Search for the cell housing the specified text and yield its (X, Y) center coordinate. 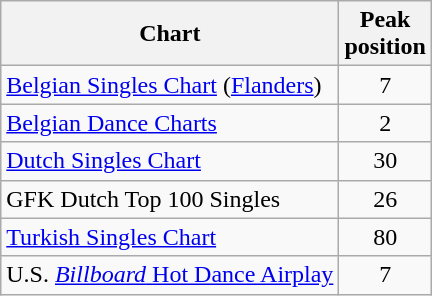
Belgian Dance Charts (170, 123)
30 (385, 161)
Dutch Singles Chart (170, 161)
Chart (170, 34)
Peakposition (385, 34)
2 (385, 123)
Belgian Singles Chart (Flanders) (170, 85)
U.S. Billboard Hot Dance Airplay (170, 275)
26 (385, 199)
Turkish Singles Chart (170, 237)
80 (385, 237)
GFK Dutch Top 100 Singles (170, 199)
